Find where the given text appears and provide that cell's center as (x, y) coordinate. 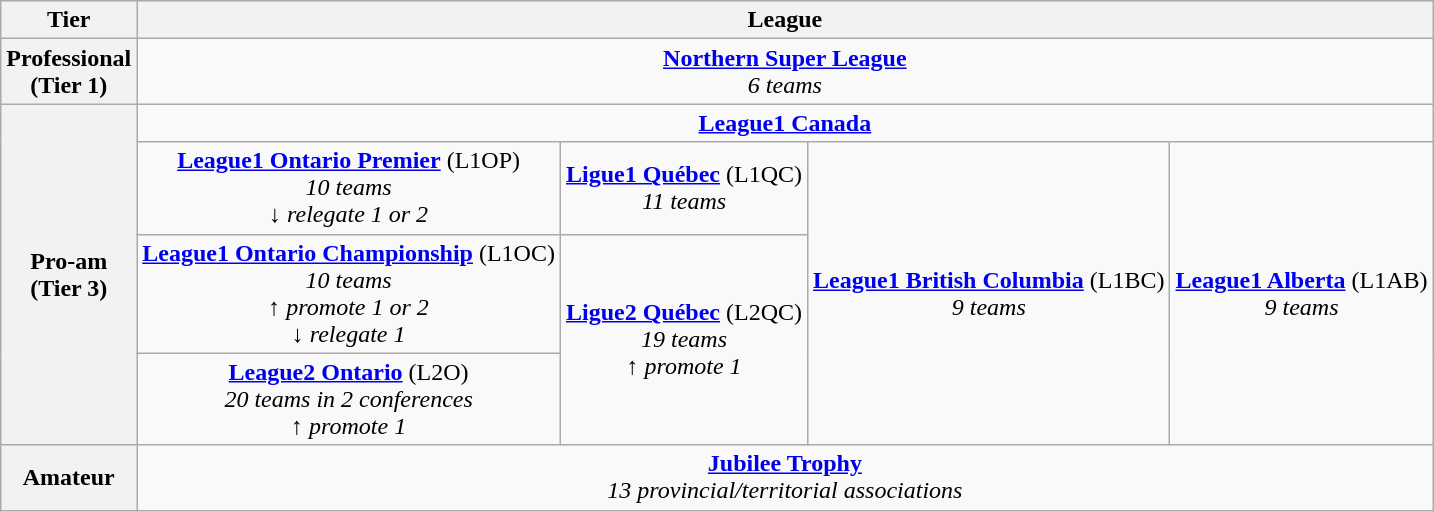
Jubilee Trophy13 provincial/territorial associations (785, 478)
Tier (69, 20)
Pro-am(Tier 3) (69, 274)
League (785, 20)
League1 British Columbia (L1BC)9 teams (989, 294)
Amateur (69, 478)
League1 Ontario Premier (L1OP)10 teams↓ relegate 1 or 2 (349, 188)
Northern Super League6 teams (785, 72)
League2 Ontario (L2O)20 teams in 2 conferences↑ promote 1 (349, 399)
Ligue1 Québec (L1QC)11 teams (684, 188)
League1 Ontario Championship (L1OC)10 teams↑ promote 1 or 2↓ relegate 1 (349, 294)
League1 Alberta (L1AB)9 teams (1302, 294)
Professional(Tier 1) (69, 72)
Ligue2 Québec (L2QC)19 teams↑ promote 1 (684, 340)
League1 Canada (785, 123)
